From the cell containing the given text, extract its center point as [X, Y] coordinate. 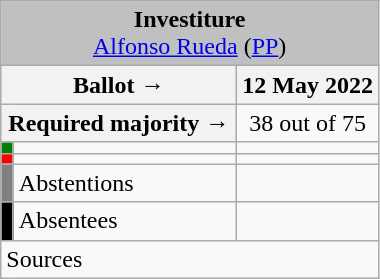
Required majority → [119, 123]
12 May 2022 [308, 85]
Absentees [125, 221]
InvestitureAlfonso Rueda (PP) [190, 34]
38 out of 75 [308, 123]
Ballot → [119, 85]
Sources [190, 259]
Abstentions [125, 183]
